From the cell containing the given text, extract its center point as [x, y] coordinate. 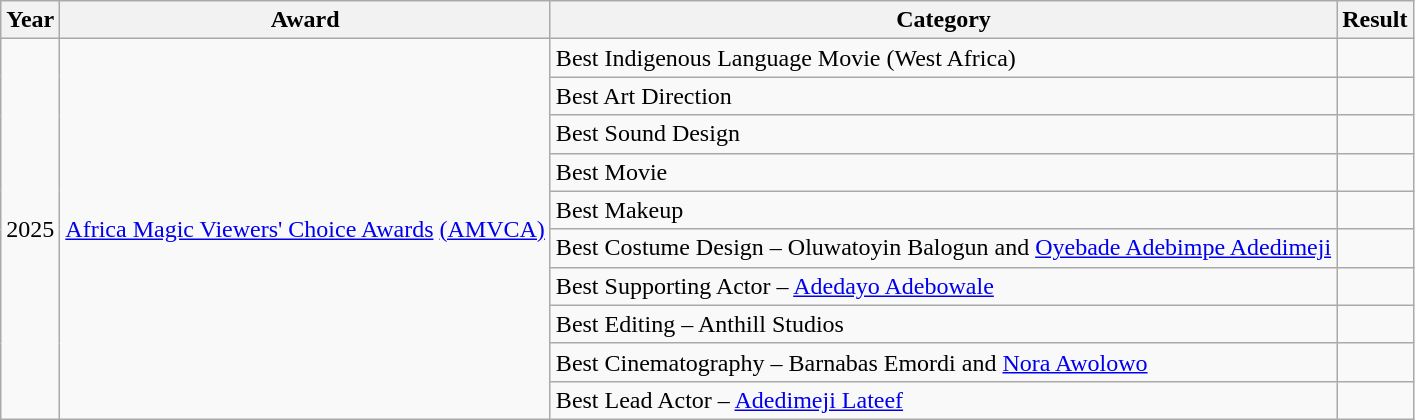
Category [943, 20]
Best Costume Design – Oluwatoyin Balogun and Oyebade Adebimpe Adedimeji [943, 248]
Best Makeup [943, 210]
Best Cinematography – Barnabas Emordi and Nora Awolowo [943, 362]
Best Supporting Actor – Adedayo Adebowale [943, 286]
2025 [30, 230]
Best Movie [943, 172]
Best Lead Actor – Adedimeji Lateef [943, 400]
Africa Magic Viewers' Choice Awards (AMVCA) [306, 230]
Best Indigenous Language Movie (West Africa) [943, 58]
Year [30, 20]
Result [1375, 20]
Best Editing – Anthill Studios [943, 324]
Award [306, 20]
Best Art Direction [943, 96]
Best Sound Design [943, 134]
